Detect which cell encompasses the target text, then output its (x, y) center coordinate. 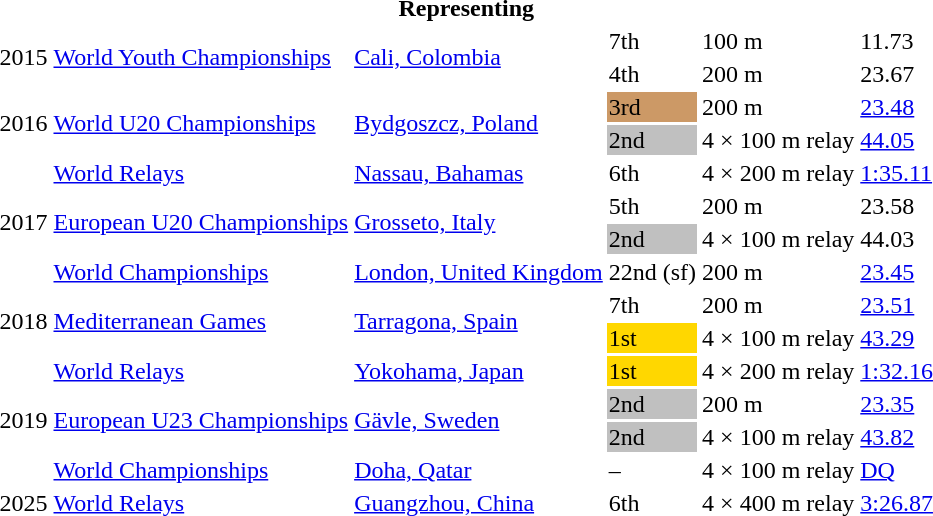
Doha, Qatar (479, 470)
Cali, Colombia (479, 58)
European U20 Championships (201, 222)
22nd (sf) (652, 272)
Tarragona, Spain (479, 322)
Mediterranean Games (201, 322)
World U20 Championships (201, 124)
London, United Kingdom (479, 272)
100 m (778, 41)
6th (652, 173)
Gävle, Sweden (479, 420)
5th (652, 206)
Bydgoszcz, Poland (479, 124)
Nassau, Bahamas (479, 173)
European U23 Championships (201, 420)
Grosseto, Italy (479, 222)
World Youth Championships (201, 58)
4th (652, 74)
Yokohama, Japan (479, 371)
3rd (652, 107)
– (652, 470)
